Capture the cell that displays the provided text and extract its [x, y] central coordinate. 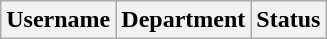
Username [58, 20]
Status [288, 20]
Department [184, 20]
